For the text-containing cell, return its midpoint in (X, Y) coordinate format. 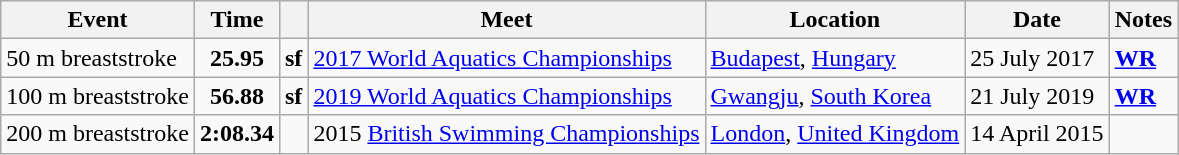
21 July 2019 (1037, 96)
Budapest, Hungary (835, 58)
2:08.34 (236, 134)
Event (98, 20)
14 April 2015 (1037, 134)
Location (835, 20)
25.95 (236, 58)
Meet (506, 20)
Date (1037, 20)
100 m breaststroke (98, 96)
50 m breaststroke (98, 58)
2017 World Aquatics Championships (506, 58)
Time (236, 20)
200 m breaststroke (98, 134)
Notes (1143, 20)
2019 World Aquatics Championships (506, 96)
25 July 2017 (1037, 58)
London, United Kingdom (835, 134)
2015 British Swimming Championships (506, 134)
Gwangju, South Korea (835, 96)
56.88 (236, 96)
